Provide the (X, Y) coordinate of the cell's center where the given text is located.  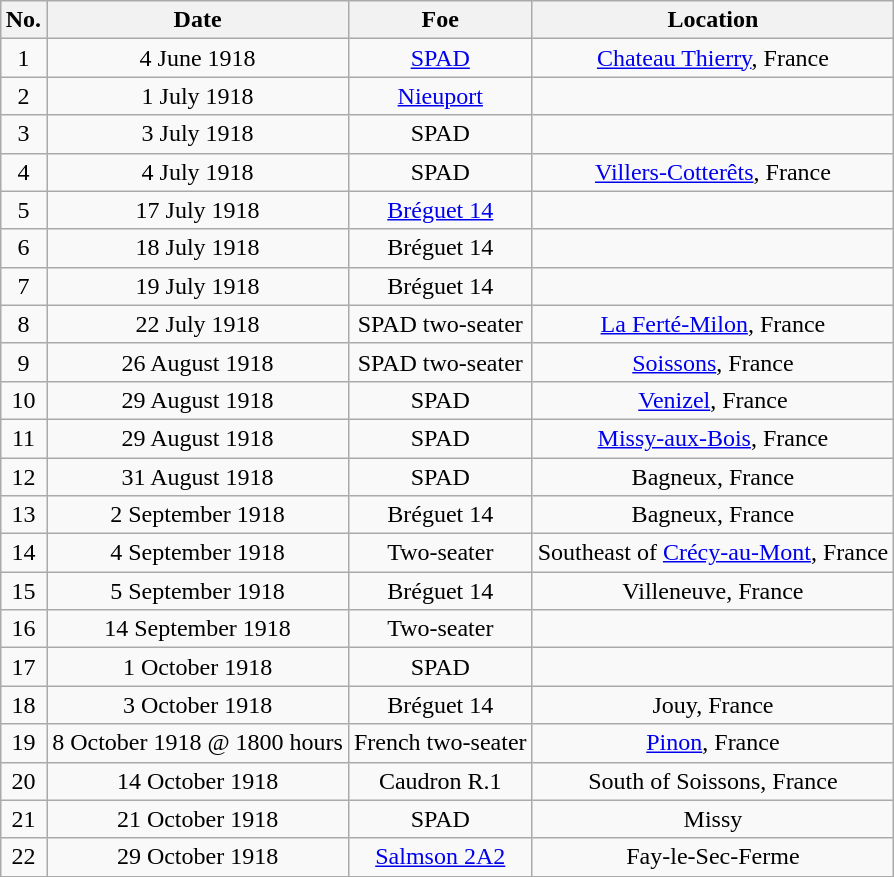
10 (23, 400)
Date (198, 20)
Missy-aux-Bois, France (713, 438)
12 (23, 477)
Caudron R.1 (440, 781)
Missy (713, 819)
21 (23, 819)
14 October 1918 (198, 781)
19 (23, 743)
14 (23, 553)
19 July 1918 (198, 286)
9 (23, 362)
Chateau Thierry, France (713, 58)
11 (23, 438)
18 (23, 705)
8 October 1918 @ 1800 hours (198, 743)
2 September 1918 (198, 515)
5 (23, 210)
3 October 1918 (198, 705)
22 (23, 857)
3 (23, 134)
22 July 1918 (198, 324)
1 (23, 58)
2 (23, 96)
Villers-Cotterêts, France (713, 172)
13 (23, 515)
7 (23, 286)
5 September 1918 (198, 591)
31 August 1918 (198, 477)
Jouy, France (713, 705)
Southeast of Crécy-au-Mont, France (713, 553)
French two-seater (440, 743)
La Ferté-Milon, France (713, 324)
Location (713, 20)
3 July 1918 (198, 134)
20 (23, 781)
29 October 1918 (198, 857)
1 October 1918 (198, 667)
15 (23, 591)
4 September 1918 (198, 553)
4 July 1918 (198, 172)
17 July 1918 (198, 210)
No. (23, 20)
17 (23, 667)
8 (23, 324)
14 September 1918 (198, 629)
South of Soissons, France (713, 781)
Salmson 2A2 (440, 857)
4 June 1918 (198, 58)
Soissons, France (713, 362)
18 July 1918 (198, 248)
6 (23, 248)
Villeneuve, France (713, 591)
16 (23, 629)
Nieuport (440, 96)
Venizel, France (713, 400)
26 August 1918 (198, 362)
1 July 1918 (198, 96)
Fay-le-Sec-Ferme (713, 857)
4 (23, 172)
21 October 1918 (198, 819)
Foe (440, 20)
Pinon, France (713, 743)
